Return the (X, Y) coordinate for the center point of the cell that contains the specified text.  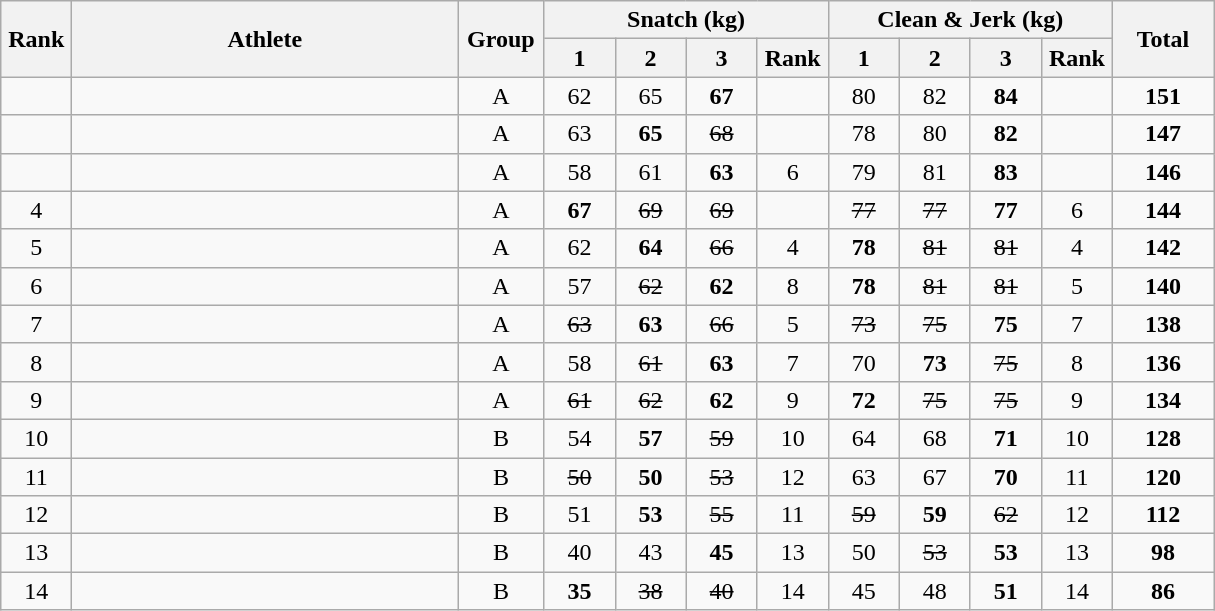
128 (1162, 438)
48 (934, 591)
144 (1162, 210)
38 (650, 591)
134 (1162, 400)
43 (650, 553)
83 (1006, 172)
142 (1162, 248)
79 (864, 172)
Group (501, 39)
Total (1162, 39)
Athlete (265, 39)
72 (864, 400)
147 (1162, 134)
112 (1162, 515)
Snatch (kg) (686, 20)
86 (1162, 591)
84 (1006, 96)
138 (1162, 324)
98 (1162, 553)
54 (580, 438)
Clean & Jerk (kg) (970, 20)
140 (1162, 286)
55 (722, 515)
146 (1162, 172)
136 (1162, 362)
71 (1006, 438)
35 (580, 591)
151 (1162, 96)
120 (1162, 477)
